Identify which cell holds the provided text, then report its [x, y] central coordinate. 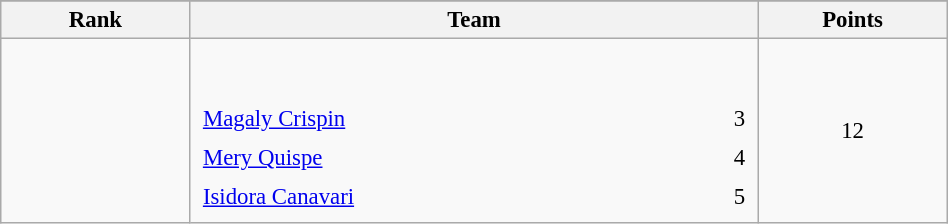
12 [852, 132]
Isidora Canavari [441, 197]
Team [474, 20]
Magaly Crispin [441, 119]
4 [718, 158]
Mery Quispe [441, 158]
3 [718, 119]
5 [718, 197]
Points [852, 20]
Magaly Crispin 3 Mery Quispe 4 Isidora Canavari 5 [474, 132]
Rank [96, 20]
